Identify which cell holds the provided text, then report its (X, Y) central coordinate. 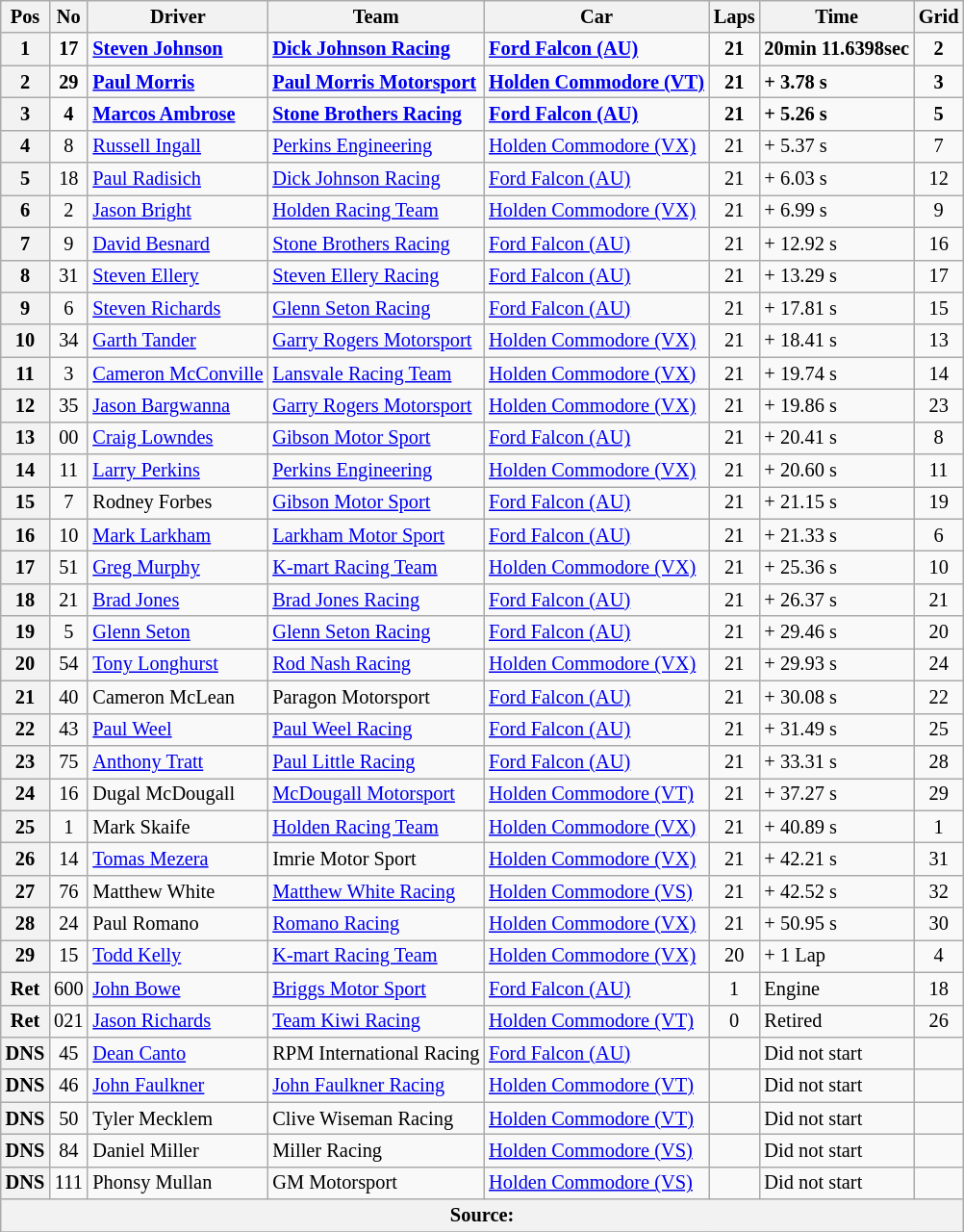
+ 3.78 s (837, 82)
Steven Ellery (177, 276)
Jason Bright (177, 211)
20min 11.6398sec (837, 49)
35 (68, 405)
Brad Jones Racing (375, 600)
David Besnard (177, 244)
Steven Johnson (177, 49)
+ 19.74 s (837, 373)
+ 19.86 s (837, 405)
+ 21.33 s (837, 535)
+ 5.37 s (837, 146)
Paragon Motorsport (375, 697)
RPM International Racing (375, 1053)
Tyler Mecklem (177, 1118)
Matthew White Racing (375, 891)
Russell Ingall (177, 146)
+ 31.49 s (837, 730)
Steven Ellery Racing (375, 276)
Larry Perkins (177, 471)
No (68, 16)
Source: (483, 1216)
Daniel Miller (177, 1150)
+ 40.89 s (837, 827)
34 (68, 341)
Phonsy Mullan (177, 1183)
Pos (25, 16)
54 (68, 664)
+ 50.95 s (837, 924)
Garth Tander (177, 341)
+ 29.46 s (837, 632)
+ 37.27 s (837, 794)
Clive Wiseman Racing (375, 1118)
Anthony Tratt (177, 761)
+ 12.92 s (837, 244)
0 (735, 1021)
+ 42.21 s (837, 859)
111 (68, 1183)
Paul Weel (177, 730)
Greg Murphy (177, 567)
Paul Morris (177, 82)
Car (596, 16)
+ 25.36 s (837, 567)
Paul Radisich (177, 179)
Paul Romano (177, 924)
+ 6.99 s (837, 211)
Mark Larkham (177, 535)
Marcos Ambrose (177, 114)
Craig Lowndes (177, 438)
Driver (177, 16)
600 (68, 988)
Romano Racing (375, 924)
27 (25, 891)
Retired (837, 1021)
+ 30.08 s (837, 697)
Dean Canto (177, 1053)
+ 42.52 s (837, 891)
Rod Nash Racing (375, 664)
Tony Longhurst (177, 664)
Glenn Seton (177, 632)
Paul Morris Motorsport (375, 82)
Briggs Motor Sport (375, 988)
John Bowe (177, 988)
+ 5.26 s (837, 114)
50 (68, 1118)
51 (68, 567)
GM Motorsport (375, 1183)
+ 6.03 s (837, 179)
Matthew White (177, 891)
Team Kiwi Racing (375, 1021)
46 (68, 1086)
+ 33.31 s (837, 761)
+ 29.93 s (837, 664)
Team (375, 16)
+ 26.37 s (837, 600)
+ 18.41 s (837, 341)
Miller Racing (375, 1150)
+ 13.29 s (837, 276)
+ 20.60 s (837, 471)
Imrie Motor Sport (375, 859)
+ 17.81 s (837, 308)
76 (68, 891)
75 (68, 761)
+ 20.41 s (837, 438)
43 (68, 730)
021 (68, 1021)
+ 1 Lap (837, 956)
Larkham Motor Sport (375, 535)
45 (68, 1053)
Tomas Mezera (177, 859)
00 (68, 438)
Jason Bargwanna (177, 405)
Engine (837, 988)
Time (837, 16)
32 (939, 891)
+ 21.15 s (837, 502)
84 (68, 1150)
Cameron McLean (177, 697)
30 (939, 924)
Jason Richards (177, 1021)
Steven Richards (177, 308)
Paul Weel Racing (375, 730)
Lansvale Racing Team (375, 373)
John Faulkner Racing (375, 1086)
40 (68, 697)
Paul Little Racing (375, 761)
Todd Kelly (177, 956)
Laps (735, 16)
Brad Jones (177, 600)
Dugal McDougall (177, 794)
Grid (939, 16)
McDougall Motorsport (375, 794)
Rodney Forbes (177, 502)
John Faulkner (177, 1086)
Mark Skaife (177, 827)
Cameron McConville (177, 373)
